Provide the [x, y] coordinate of the cell's center where the given text is located.  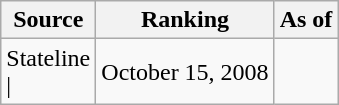
Ranking [185, 20]
Source [48, 20]
Stateline| [48, 72]
October 15, 2008 [185, 72]
As of [306, 20]
